Find where the given text appears and provide that cell's center as [x, y] coordinate. 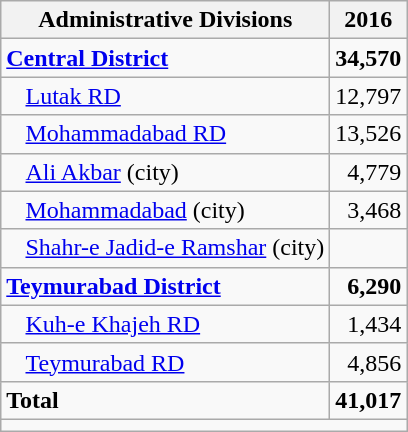
Teymurabad RD [166, 362]
2016 [368, 20]
Central District [166, 58]
Ali Akbar (city) [166, 172]
4,779 [368, 172]
Shahr-e Jadid-e Ramshar (city) [166, 248]
Administrative Divisions [166, 20]
1,434 [368, 324]
4,856 [368, 362]
Lutak RD [166, 96]
3,468 [368, 210]
6,290 [368, 286]
Teymurabad District [166, 286]
13,526 [368, 134]
Mohammadabad (city) [166, 210]
Kuh-e Khajeh RD [166, 324]
Mohammadabad RD [166, 134]
41,017 [368, 400]
Total [166, 400]
12,797 [368, 96]
34,570 [368, 58]
